Find where the given text appears and provide that cell's center as (X, Y) coordinate. 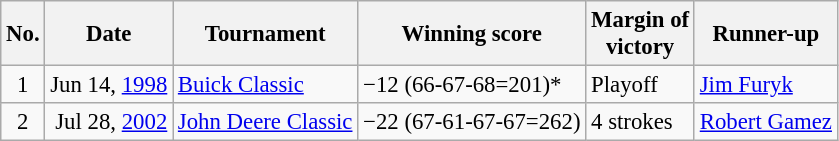
No. (23, 34)
Date (109, 34)
1 (23, 85)
Playoff (640, 85)
Jul 28, 2002 (109, 122)
Margin ofvictory (640, 34)
2 (23, 122)
−12 (66-67-68=201)* (472, 85)
John Deere Classic (266, 122)
Jun 14, 1998 (109, 85)
4 strokes (640, 122)
Runner-up (766, 34)
Jim Furyk (766, 85)
Winning score (472, 34)
−22 (67-61-67-67=262) (472, 122)
Buick Classic (266, 85)
Tournament (266, 34)
Robert Gamez (766, 122)
